Search for the cell housing the specified text and yield its [x, y] center coordinate. 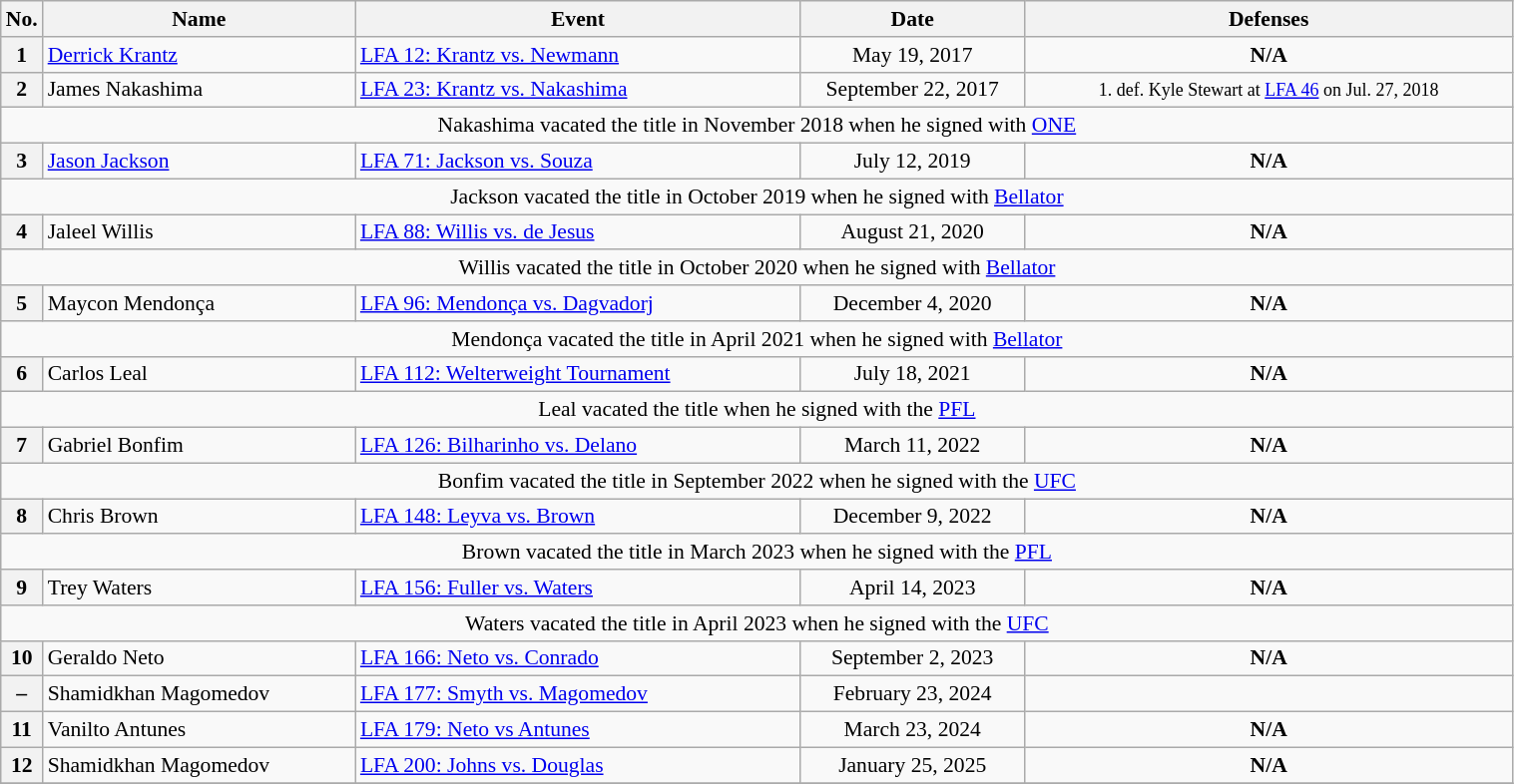
July 18, 2021 [912, 374]
Trey Waters [200, 588]
LFA 156: Fuller vs. Waters [578, 588]
LFA 71: Jackson vs. Souza [578, 162]
LFA 96: Mendonça vs. Dagvadorj [578, 303]
Jaleel Willis [200, 232]
1 [22, 55]
Jackson vacated the title in October 2019 when he signed with Bellator [757, 196]
LFA 177: Smyth vs. Magomedov [578, 694]
3 [22, 162]
James Nakashima [200, 90]
LFA 12: Krantz vs. Newmann [578, 55]
7 [22, 446]
Derrick Krantz [200, 55]
LFA 126: Bilharinho vs. Delano [578, 446]
LFA 179: Neto vs Antunes [578, 730]
Nakashima vacated the title in November 2018 when he signed with ONE [757, 126]
Event [578, 19]
Vanilto Antunes [200, 730]
4 [22, 232]
9 [22, 588]
August 21, 2020 [912, 232]
6 [22, 374]
11 [22, 730]
Leal vacated the title when he signed with the PFL [757, 410]
Carlos Leal [200, 374]
No. [22, 19]
8 [22, 517]
Waters vacated the title in April 2023 when he signed with the UFC [757, 623]
Defenses [1268, 19]
Date [912, 19]
LFA 148: Leyva vs. Brown [578, 517]
March 23, 2024 [912, 730]
Gabriel Bonfim [200, 446]
Brown vacated the title in March 2023 when he signed with the PFL [757, 553]
12 [22, 765]
Jason Jackson [200, 162]
April 14, 2023 [912, 588]
September 22, 2017 [912, 90]
2 [22, 90]
1. def. Kyle Stewart at LFA 46 on Jul. 27, 2018 [1268, 90]
Bonfim vacated the title in September 2022 when he signed with the UFC [757, 481]
September 2, 2023 [912, 658]
December 9, 2022 [912, 517]
May 19, 2017 [912, 55]
March 11, 2022 [912, 446]
LFA 23: Krantz vs. Nakashima [578, 90]
– [22, 694]
July 12, 2019 [912, 162]
Mendonça vacated the title in April 2021 when he signed with Bellator [757, 339]
Geraldo Neto [200, 658]
LFA 166: Neto vs. Conrado [578, 658]
Chris Brown [200, 517]
LFA 112: Welterweight Tournament [578, 374]
January 25, 2025 [912, 765]
December 4, 2020 [912, 303]
LFA 88: Willis vs. de Jesus [578, 232]
Maycon Mendonça [200, 303]
February 23, 2024 [912, 694]
5 [22, 303]
Name [200, 19]
10 [22, 658]
Willis vacated the title in October 2020 when he signed with Bellator [757, 268]
LFA 200: Johns vs. Douglas [578, 765]
